Scan for the cell matching the given text and deliver its (x, y) coordinate at center. 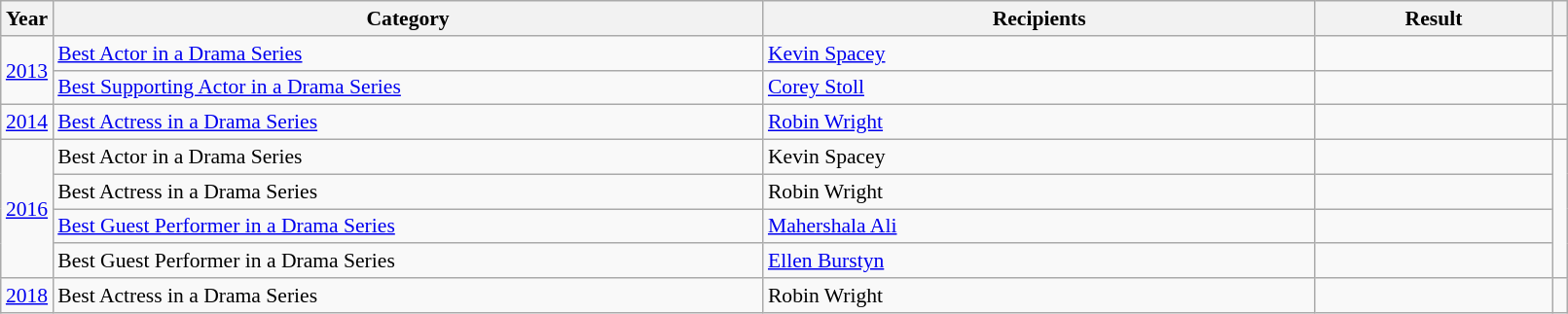
Result (1433, 18)
2013 (27, 70)
Corey Stoll (1039, 87)
2018 (27, 296)
2016 (27, 209)
Mahershala Ali (1039, 227)
2014 (27, 122)
Year (27, 18)
Category (408, 18)
Best Supporting Actor in a Drama Series (408, 87)
Recipients (1039, 18)
Ellen Burstyn (1039, 262)
